Capture the cell that displays the provided text and extract its [X, Y] central coordinate. 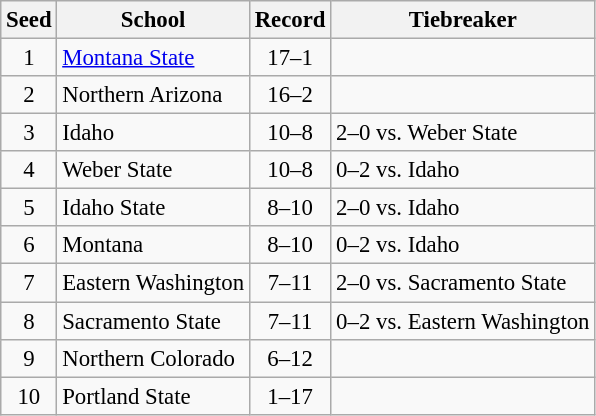
Record [290, 20]
Idaho State [153, 208]
16–2 [290, 95]
6–12 [290, 358]
1–17 [290, 396]
Idaho [153, 133]
2–0 vs. Sacramento State [463, 283]
Sacramento State [153, 321]
8 [29, 321]
Montana State [153, 58]
2–0 vs. Weber State [463, 133]
Eastern Washington [153, 283]
5 [29, 208]
0–2 vs. Eastern Washington [463, 321]
Portland State [153, 396]
4 [29, 170]
Seed [29, 20]
17–1 [290, 58]
Montana [153, 245]
1 [29, 58]
Weber State [153, 170]
School [153, 20]
10 [29, 396]
9 [29, 358]
6 [29, 245]
7 [29, 283]
3 [29, 133]
Northern Colorado [153, 358]
2–0 vs. Idaho [463, 208]
Northern Arizona [153, 95]
Tiebreaker [463, 20]
2 [29, 95]
